Provide the (x, y) coordinate of the cell's center where the given text is located.  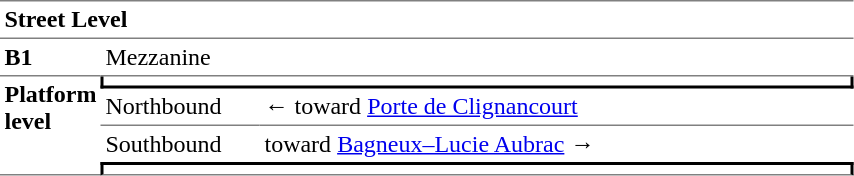
← toward Porte de Clignancourt (557, 107)
Southbound (180, 144)
Platform level (50, 126)
B1 (50, 58)
Street Level (427, 20)
toward Bagneux–Lucie Aubrac → (557, 144)
Northbound (180, 107)
Mezzanine (478, 58)
